Detect which cell encompasses the target text, then output its (X, Y) center coordinate. 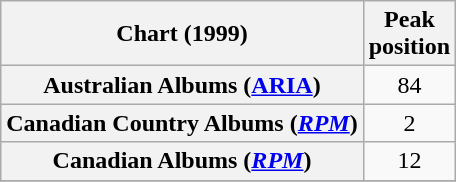
Canadian Country Albums (RPM) (182, 123)
Chart (1999) (182, 34)
Canadian Albums (RPM) (182, 161)
2 (409, 123)
84 (409, 85)
Peak position (409, 34)
12 (409, 161)
Australian Albums (ARIA) (182, 85)
